Provide the [x, y] coordinate of the cell's center where the given text is located.  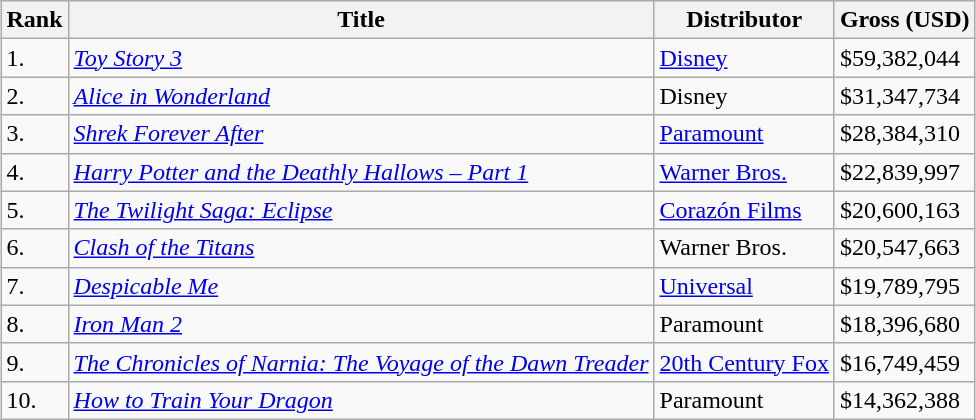
$18,396,680 [904, 324]
10. [34, 400]
Shrek Forever After [361, 134]
20th Century Fox [744, 362]
Toy Story 3 [361, 58]
$22,839,997 [904, 172]
Iron Man 2 [361, 324]
7. [34, 286]
The Twilight Saga: Eclipse [361, 210]
$19,789,795 [904, 286]
Harry Potter and the Deathly Hallows – Part 1 [361, 172]
Despicable Me [361, 286]
3. [34, 134]
The Chronicles of Narnia: The Voyage of the Dawn Treader [361, 362]
1. [34, 58]
6. [34, 248]
Title [361, 20]
8. [34, 324]
Gross (USD) [904, 20]
$20,600,163 [904, 210]
$31,347,734 [904, 96]
$59,382,044 [904, 58]
Corazón Films [744, 210]
Universal [744, 286]
$28,384,310 [904, 134]
2. [34, 96]
Distributor [744, 20]
$14,362,388 [904, 400]
Rank [34, 20]
$20,547,663 [904, 248]
$16,749,459 [904, 362]
Clash of the Titans [361, 248]
5. [34, 210]
4. [34, 172]
How to Train Your Dragon [361, 400]
Alice in Wonderland [361, 96]
9. [34, 362]
